For the text-containing cell, return its midpoint in (X, Y) coordinate format. 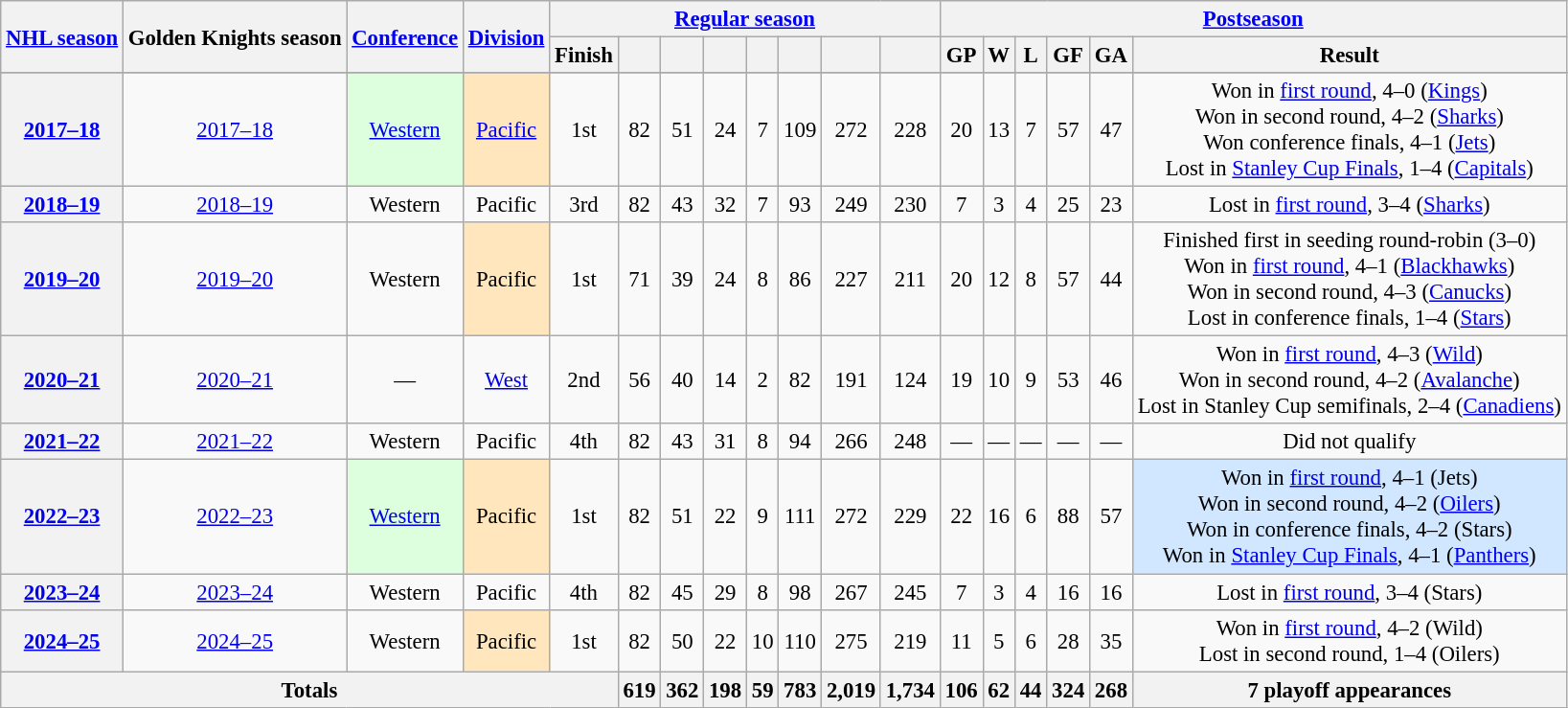
Did not qualify (1349, 442)
59 (762, 690)
109 (801, 130)
1,734 (910, 690)
45 (682, 592)
Won in first round, 4–0 (Kings)Won in second round, 4–2 (Sharks)Won conference finals, 4–1 (Jets)Lost in Stanley Cup Finals, 1–4 (Capitals) (1349, 130)
88 (1069, 517)
13 (998, 130)
L (1031, 56)
Golden Knights season (234, 36)
324 (1069, 690)
71 (640, 280)
Regular season (745, 19)
23 (1111, 205)
29 (726, 592)
Finish (584, 56)
Won in first round, 4–2 (Wild) Lost in second round, 1–4 (Oilers) (1349, 640)
40 (682, 380)
191 (852, 380)
267 (852, 592)
GF (1069, 56)
230 (910, 205)
Lost in first round, 3–4 (Stars) (1349, 592)
266 (852, 442)
56 (640, 380)
12 (998, 280)
Conference (405, 36)
32 (726, 205)
31 (726, 442)
275 (852, 640)
5 (998, 640)
Postseason (1253, 19)
249 (852, 205)
211 (910, 280)
11 (962, 640)
39 (682, 280)
2nd (584, 380)
86 (801, 280)
227 (852, 280)
93 (801, 205)
14 (726, 380)
46 (1111, 380)
West (506, 380)
Totals (309, 690)
50 (682, 640)
19 (962, 380)
98 (801, 592)
2 (762, 380)
783 (801, 690)
268 (1111, 690)
619 (640, 690)
94 (801, 442)
W (998, 56)
35 (1111, 640)
GP (962, 56)
2,019 (852, 690)
Lost in first round, 3–4 (Sharks) (1349, 205)
245 (910, 592)
28 (1069, 640)
GA (1111, 56)
62 (998, 690)
228 (910, 130)
47 (1111, 130)
3rd (584, 205)
Division (506, 36)
Won in first round, 4–1 (Jets)Won in second round, 4–2 (Oilers)Won in conference finals, 4–2 (Stars)Won in Stanley Cup Finals, 4–1 (Panthers) (1349, 517)
198 (726, 690)
Won in first round, 4–3 (Wild)Won in second round, 4–2 (Avalanche)Lost in Stanley Cup semifinals, 2–4 (Canadiens) (1349, 380)
25 (1069, 205)
110 (801, 640)
219 (910, 640)
7 playoff appearances (1349, 690)
106 (962, 690)
111 (801, 517)
53 (1069, 380)
362 (682, 690)
229 (910, 517)
248 (910, 442)
NHL season (62, 36)
Result (1349, 56)
124 (910, 380)
